Locate the cell with the specified text and output its (x, y) center coordinate. 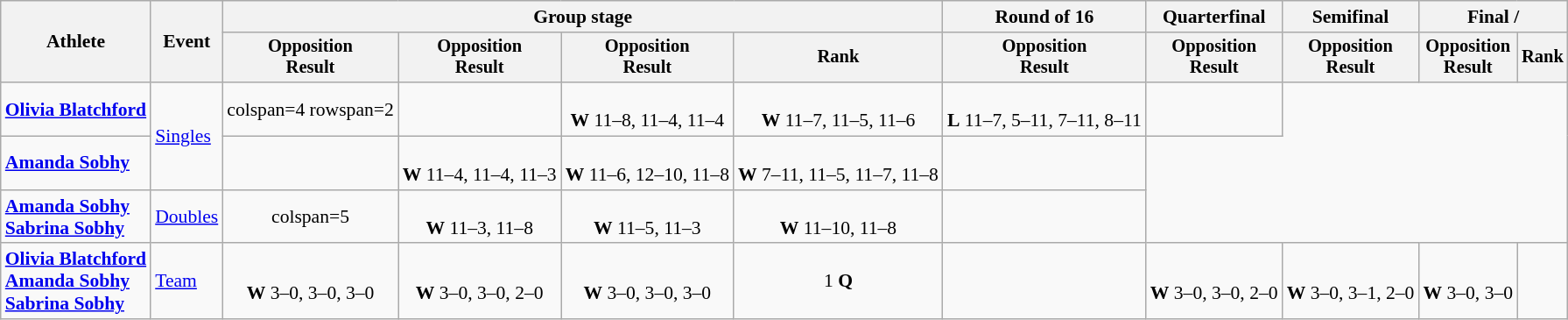
Singles (186, 136)
Group stage (583, 17)
W 3–0, 3–0 (1467, 282)
Amanda Sobhy (75, 163)
Athlete (75, 42)
Quarterfinal (1214, 17)
W 11–7, 11–5, 11–6 (839, 109)
Olivia Blatchford (75, 109)
Doubles (186, 217)
Team (186, 282)
W 11–6, 12–10, 11–8 (648, 163)
Event (186, 42)
Semifinal (1351, 17)
W 11–4, 11–4, 11–3 (480, 163)
W 7–11, 11–5, 11–7, 11–8 (839, 163)
W 11–3, 11–8 (480, 217)
W 11–8, 11–4, 11–4 (648, 109)
W 3–0, 3–1, 2–0 (1351, 282)
Round of 16 (1044, 17)
colspan=4 rowspan=2 (310, 109)
Amanda SobhySabrina Sobhy (75, 217)
colspan=5 (310, 217)
Final / (1493, 17)
W 11–10, 11–8 (839, 217)
Olivia BlatchfordAmanda SobhySabrina Sobhy (75, 282)
W 11–5, 11–3 (648, 217)
L 11–7, 5–11, 7–11, 8–11 (1044, 109)
1 Q (839, 282)
